Extract the [X, Y] coordinate from the center of the cell holding the provided text.  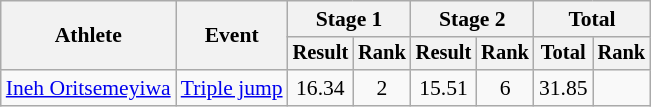
6 [505, 88]
2 [382, 88]
16.34 [321, 88]
Athlete [88, 36]
Triple jump [232, 88]
Stage 1 [350, 19]
Event [232, 36]
Stage 2 [472, 19]
15.51 [444, 88]
31.85 [564, 88]
Ineh Oritsemeyiwa [88, 88]
